Capture the cell that displays the provided text and extract its (X, Y) central coordinate. 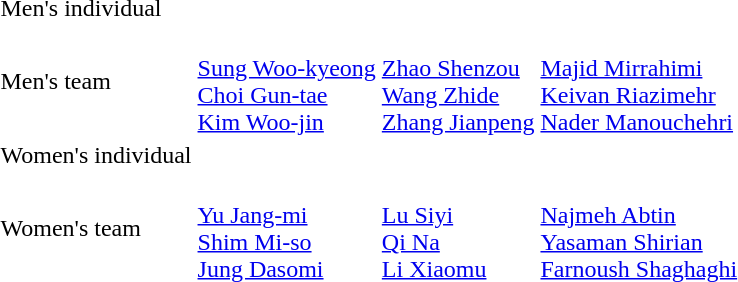
Zhao ShenzouWang ZhideZhang Jianpeng (458, 82)
Sung Woo-kyeongChoi Gun-taeKim Woo-jin (286, 82)
